Extract the [x, y] coordinate from the center of the cell holding the provided text.  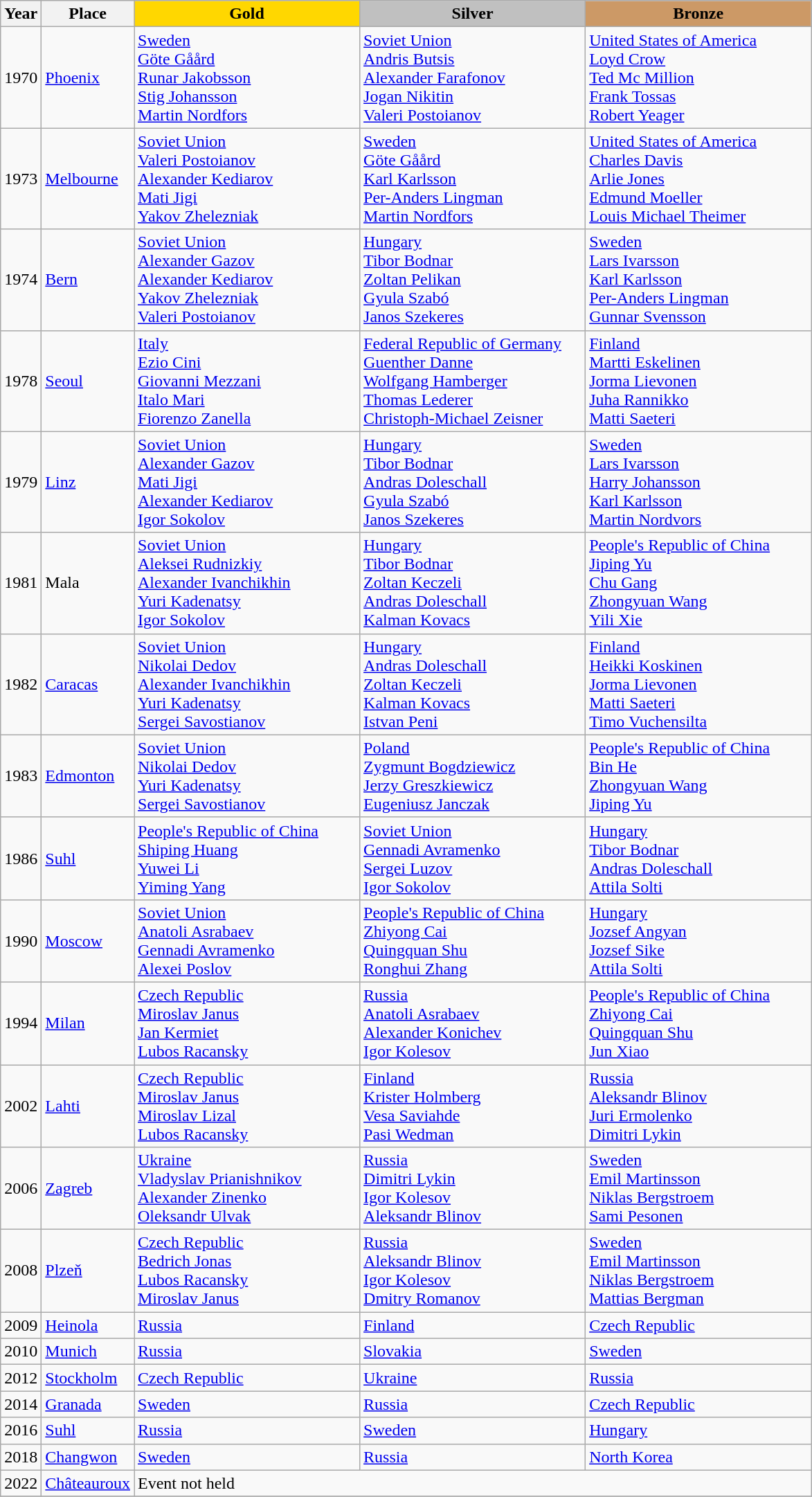
2016 [21, 1431]
RussiaAnatoli AsrabaevAlexander KonichevIgor Kolesov [473, 1023]
Czech RepublicBedrich JonasLubos RacanskyMiroslav Janus [247, 1271]
1983 [21, 776]
Granada [88, 1404]
People's Republic of ChinaZhiyong CaiQuingquan ShuRonghui Zhang [473, 940]
North Korea [698, 1457]
HungaryTibor BodnarAndras DoleschallGyula SzabóJanos Szekeres [473, 482]
Melbourne [88, 179]
Soviet UnionAnatoli AsrabaevGennadi AvramenkoAlexei Poslov [247, 940]
1978 [21, 381]
Soviet UnionValeri PostoianovAlexander KediarovMati JigiYakov Zhelezniak [247, 179]
Gold [247, 14]
Silver [473, 14]
Soviet UnionNikolai DedovAlexander IvanchikhinYuri KadenatsySergei Savostianov [247, 684]
2012 [21, 1378]
FinlandMartti EskelinenJorma LievonenJuha RannikkoMatti Saeteri [698, 381]
Bern [88, 280]
1982 [21, 684]
People's Republic of ChinaBin HeZhongyuan WangJiping Yu [698, 776]
Soviet UnionAlexander GazovMati JigiAlexander KediarovIgor Sokolov [247, 482]
HungaryAndras DoleschallZoltan KeczeliKalman KovacsIstvan Peni [473, 684]
1979 [21, 482]
People's Republic of ChinaZhiyong CaiQuingquan ShuJun Xiao [698, 1023]
2009 [21, 1325]
SwedenEmil MartinssonNiklas BergstroemSami Pesonen [698, 1188]
SwedenLars IvarssonKarl KarlssonPer-Anders LingmanGunnar Svensson [698, 280]
Changwon [88, 1457]
RussiaAleksandr BlinovIgor KolesovDmitry Romanov [473, 1271]
2022 [21, 1483]
United States of AmericaLoyd CrowTed Mc MillionFrank TossasRobert Yeager [698, 78]
Ukraine [473, 1378]
2018 [21, 1457]
PolandZygmunt BogdziewiczJerzy GreszkiewiczEugeniusz Janczak [473, 776]
Caracas [88, 684]
SwedenGöte GåårdRunar JakobssonStig JohanssonMartin Nordfors [247, 78]
Châteauroux [88, 1483]
HungaryTibor BodnarZoltan KeczeliAndras DoleschallKalman Kovacs [473, 583]
Lahti [88, 1106]
ItalyEzio CiniGiovanni MezzaniItalo MariFiorenzo Zanella [247, 381]
Edmonton [88, 776]
Mala [88, 583]
Soviet UnionGennadi AvramenkoSergei LuzovIgor Sokolov [473, 859]
People's Republic of ChinaShiping HuangYuwei LiYiming Yang [247, 859]
1970 [21, 78]
Soviet UnionAndris ButsisAlexander FarafonovJogan NikitinValeri Postoianov [473, 78]
Year [21, 14]
Soviet UnionAleksei RudnizkiyAlexander IvanchikhinYuri KadenatsyIgor Sokolov [247, 583]
Event not held [473, 1483]
Place [88, 14]
1974 [21, 280]
Munich [88, 1352]
1990 [21, 940]
2002 [21, 1106]
Hungary [698, 1431]
Bronze [698, 14]
Slovakia [473, 1352]
United States of AmericaCharles DavisArlie JonesEdmund MoellerLouis Michael Theimer [698, 179]
1973 [21, 179]
Moscow [88, 940]
RussiaDimitri LykinIgor KolesovAleksandr Blinov [473, 1188]
SwedenEmil MartinssonNiklas BergstroemMattias Bergman [698, 1271]
Heinola [88, 1325]
1986 [21, 859]
Zagreb [88, 1188]
Soviet UnionNikolai DedovYuri KadenatsySergei Savostianov [247, 776]
Czech RepublicMiroslav JanusMiroslav LizalLubos Racansky [247, 1106]
1981 [21, 583]
2014 [21, 1404]
2010 [21, 1352]
SwedenGöte GåårdKarl KarlssonPer-Anders LingmanMartin Nordfors [473, 179]
People's Republic of ChinaJiping YuChu GangZhongyuan WangYili Xie [698, 583]
FinlandKrister HolmbergVesa SaviahdePasi Wedman [473, 1106]
HungaryTibor BodnarAndras DoleschallAttila Solti [698, 859]
Seoul [88, 381]
Finland [473, 1325]
HungaryJozsef AngyanJozsef SikeAttila Solti [698, 940]
2006 [21, 1188]
SwedenLars IvarssonHarry JohanssonKarl KarlssonMartin Nordvors [698, 482]
Soviet UnionAlexander GazovAlexander KediarovYakov ZhelezniakValeri Postoianov [247, 280]
FinlandHeikki KoskinenJorma LievonenMatti SaeteriTimo Vuchensilta [698, 684]
Linz [88, 482]
Federal Republic of GermanyGuenther DanneWolfgang HambergerThomas LedererChristoph-Michael Zeisner [473, 381]
UkraineVladyslav PrianishnikovAlexander ZinenkoOleksandr Ulvak [247, 1188]
1994 [21, 1023]
2008 [21, 1271]
HungaryTibor BodnarZoltan PelikanGyula SzabóJanos Szekeres [473, 280]
Stockholm [88, 1378]
Phoenix [88, 78]
Czech RepublicMiroslav JanusJan KermietLubos Racansky [247, 1023]
Plzeň [88, 1271]
RussiaAleksandr BlinovJuri ErmolenkoDimitri Lykin [698, 1106]
Milan [88, 1023]
